Identify which cell holds the provided text, then report its [x, y] central coordinate. 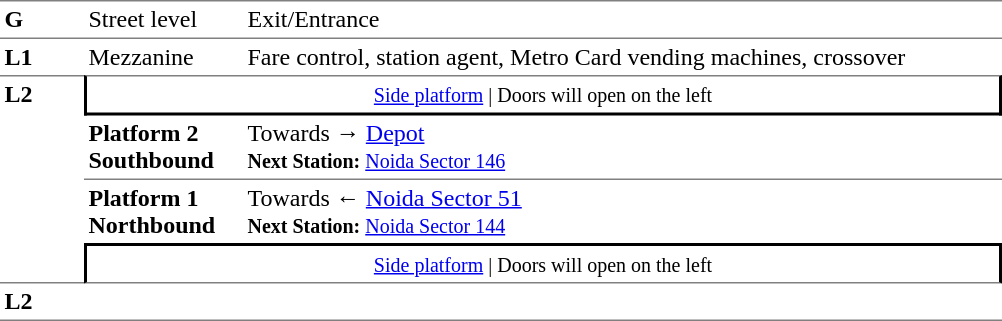
Fare control, station agent, Metro Card vending machines, crossover [622, 57]
L1 [42, 57]
Towards ← Noida Sector 51Next Station: Noida Sector 144 [622, 212]
Platform 2Southbound [164, 148]
L2 [42, 179]
Mezzanine [164, 57]
Exit/Entrance [622, 20]
Platform 1Northbound [164, 212]
G [42, 20]
Street level [164, 20]
Towards → DepotNext Station: Noida Sector 146 [622, 148]
